Scan for the cell matching the given text and deliver its [x, y] coordinate at center. 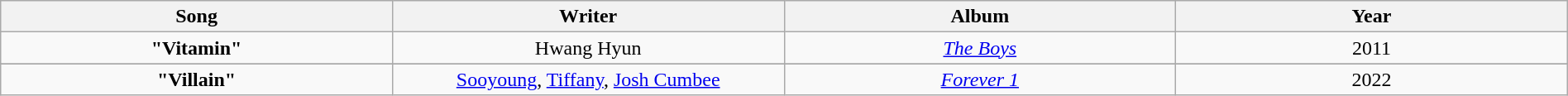
2022 [1372, 79]
Writer [588, 17]
"Vitamin" [197, 48]
The Boys [980, 48]
Song [197, 17]
2011 [1372, 48]
Forever 1 [980, 79]
"Villain" [197, 79]
Album [980, 17]
Hwang Hyun [588, 48]
Sooyoung, Tiffany, Josh Cumbee [588, 79]
Year [1372, 17]
